For the text-containing cell, return its midpoint in [x, y] coordinate format. 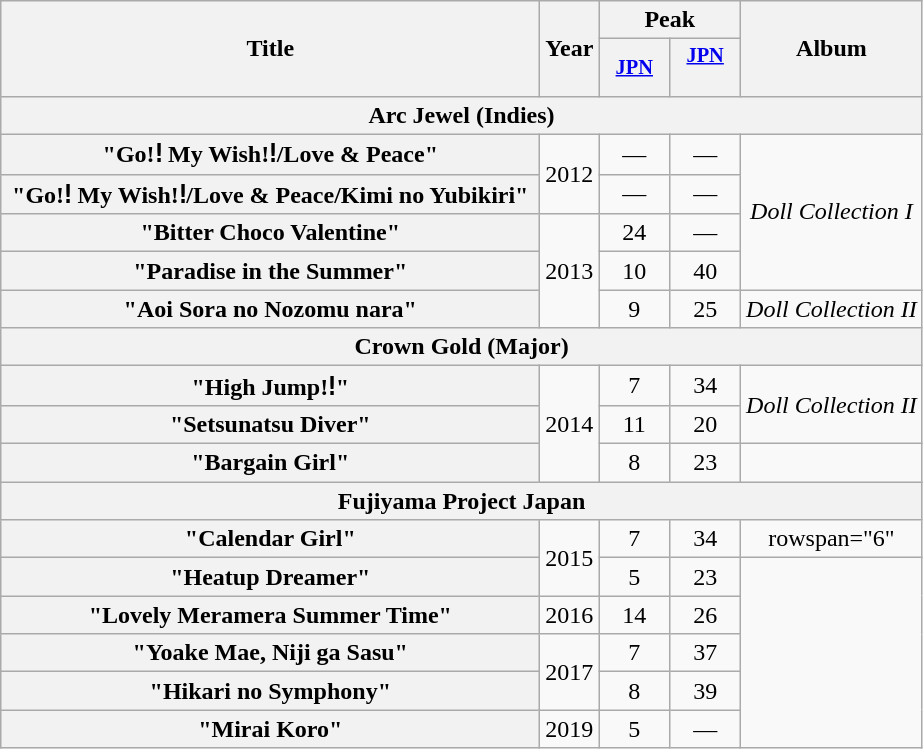
25 [706, 309]
40 [706, 271]
"Setsunatsu Diver" [270, 424]
"Hikari no Symphony" [270, 691]
14 [634, 615]
9 [634, 309]
24 [634, 233]
Peak [670, 20]
Crown Gold (Major) [462, 347]
11 [634, 424]
Arc Jewel (Indies) [462, 115]
Title [270, 49]
2012 [570, 174]
"Bitter Choco Valentine" [270, 233]
39 [706, 691]
"Heatup Dreamer" [270, 577]
2013 [570, 271]
10 [634, 271]
2016 [570, 615]
2015 [570, 558]
26 [706, 615]
rowspan="6" [832, 539]
"Bargain Girl" [270, 463]
"Calendar Girl" [270, 539]
2014 [570, 424]
Year [570, 49]
2019 [570, 729]
"Go!ǃ My Wish!ǃ/Love & Peace/Kimi no Yubikiri" [270, 194]
"Yoake Mae, Niji ga Sasu" [270, 653]
2017 [570, 672]
Doll Collection I [832, 212]
Fujiyama Project Japan [462, 501]
"Aoi Sora no Nozomu nara" [270, 309]
20 [706, 424]
37 [706, 653]
"Mirai Koro" [270, 729]
"High Jump!ǃ" [270, 386]
Album [832, 49]
"Paradise in the Summer" [270, 271]
"Lovely Meramera Summer Time" [270, 615]
"Go!ǃ My Wish!ǃ/Love & Peace" [270, 155]
